Extract the [X, Y] coordinate from the center of the cell holding the provided text.  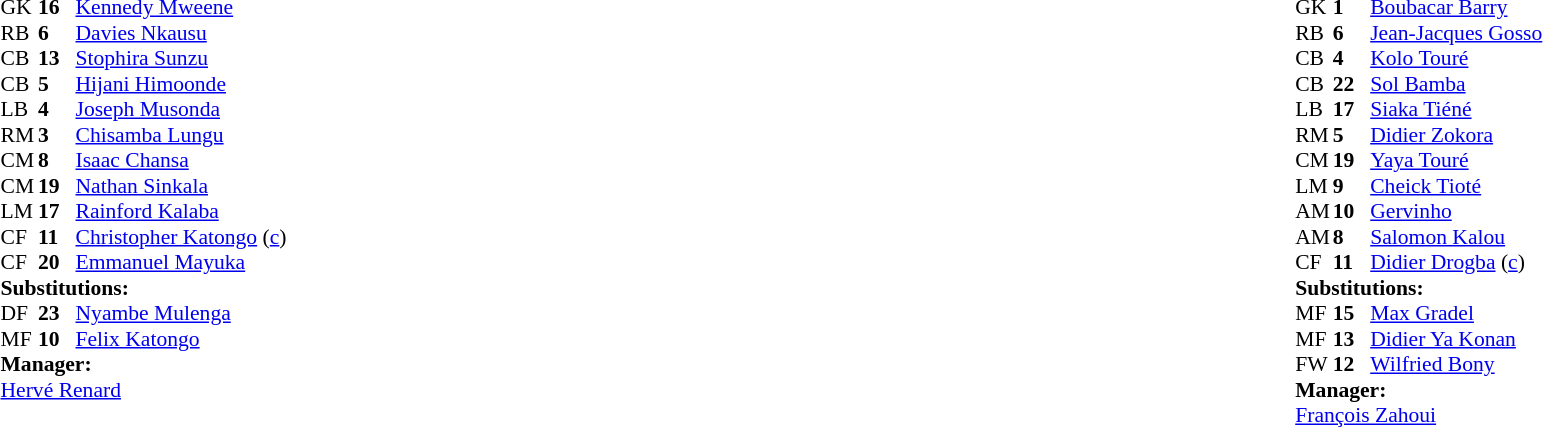
Emmanuel Mayuka [182, 263]
Felix Katongo [182, 339]
DF [19, 313]
Christopher Katongo (c) [182, 237]
Didier Drogba (c) [1456, 263]
Siaka Tiéné [1456, 109]
Yaya Touré [1456, 161]
15 [1352, 313]
Salomon Kalou [1456, 237]
3 [57, 135]
9 [1352, 186]
Didier Zokora [1456, 135]
Sol Bamba [1456, 84]
Didier Ya Konan [1456, 339]
Hijani Himoonde [182, 84]
Max Gradel [1456, 313]
Joseph Musonda [182, 109]
20 [57, 263]
Chisamba Lungu [182, 135]
Stophira Sunzu [182, 59]
Isaac Chansa [182, 161]
Kolo Touré [1456, 59]
23 [57, 313]
12 [1352, 365]
Hervé Renard [143, 390]
Wilfried Bony [1456, 365]
Nathan Sinkala [182, 186]
Jean-Jacques Gosso [1456, 33]
FW [1314, 365]
Davies Nkausu [182, 33]
22 [1352, 84]
Cheick Tioté [1456, 186]
Nyambe Mulenga [182, 313]
Rainford Kalaba [182, 211]
Gervinho [1456, 211]
